Extract the (X, Y) coordinate from the center of the cell holding the provided text.  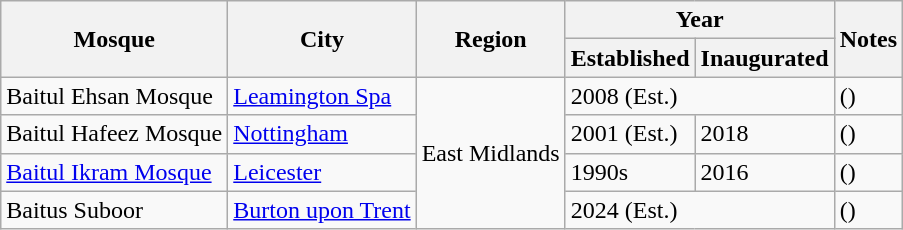
East Midlands (490, 153)
Nottingham (322, 134)
2016 (764, 172)
Leamington Spa (322, 96)
2024 (Est.) (700, 210)
Year (700, 20)
Baitul Ikram Mosque (114, 172)
2018 (764, 134)
Baitul Ehsan Mosque (114, 96)
2001 (Est.) (630, 134)
Notes (868, 39)
Baitul Hafeez Mosque (114, 134)
1990s (630, 172)
2008 (Est.) (700, 96)
City (322, 39)
Mosque (114, 39)
Inaugurated (764, 58)
Leicester (322, 172)
Burton upon Trent (322, 210)
Established (630, 58)
Region (490, 39)
Baitus Suboor (114, 210)
